Pinpoint the cell where the given text exists, returning its (X, Y) midpoint coordinate. 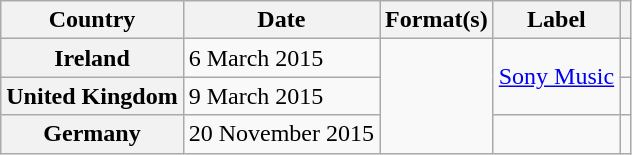
Germany (92, 134)
Sony Music (556, 77)
9 March 2015 (281, 96)
Country (92, 20)
Format(s) (437, 20)
Label (556, 20)
6 March 2015 (281, 58)
Ireland (92, 58)
20 November 2015 (281, 134)
United Kingdom (92, 96)
Date (281, 20)
